Find where the given text appears and provide that cell's center as [X, Y] coordinate. 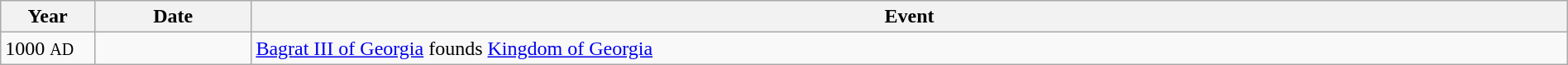
1000 AD [48, 48]
Date [172, 17]
Bagrat III of Georgia founds Kingdom of Georgia [910, 48]
Event [910, 17]
Year [48, 17]
